Locate the cell with the specified text and output its [x, y] center coordinate. 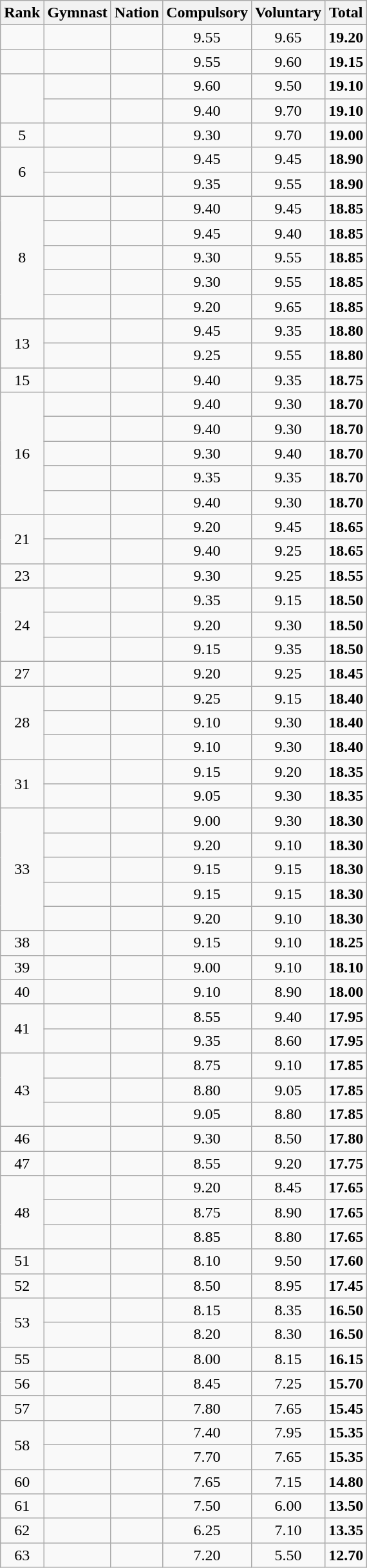
17.60 [346, 1261]
18.00 [346, 992]
7.70 [207, 1457]
14.80 [346, 1481]
58 [22, 1445]
7.20 [207, 1555]
7.25 [288, 1383]
15.45 [346, 1408]
33 [22, 870]
61 [22, 1506]
7.50 [207, 1506]
17.75 [346, 1163]
6.25 [207, 1531]
19.00 [346, 135]
12.70 [346, 1555]
52 [22, 1286]
63 [22, 1555]
18.45 [346, 673]
31 [22, 784]
Voluntary [288, 13]
41 [22, 1028]
19.15 [346, 62]
6 [22, 172]
8.20 [207, 1335]
38 [22, 943]
13.35 [346, 1531]
47 [22, 1163]
18.55 [346, 576]
5.50 [288, 1555]
Rank [22, 13]
8.60 [288, 1041]
8.95 [288, 1286]
Compulsory [207, 13]
15 [22, 380]
18.75 [346, 380]
39 [22, 967]
60 [22, 1481]
8.85 [207, 1237]
17.80 [346, 1139]
13.50 [346, 1506]
6.00 [288, 1506]
7.40 [207, 1432]
18.25 [346, 943]
Total [346, 13]
7.10 [288, 1531]
40 [22, 992]
8.00 [207, 1359]
8.10 [207, 1261]
8.30 [288, 1335]
17.45 [346, 1286]
24 [22, 624]
46 [22, 1139]
43 [22, 1089]
5 [22, 135]
19.20 [346, 37]
7.95 [288, 1432]
8.35 [288, 1310]
7.15 [288, 1481]
48 [22, 1212]
8 [22, 257]
21 [22, 539]
62 [22, 1531]
13 [22, 343]
53 [22, 1322]
15.70 [346, 1383]
55 [22, 1359]
18.10 [346, 967]
23 [22, 576]
16.15 [346, 1359]
28 [22, 722]
56 [22, 1383]
16 [22, 453]
Nation [136, 13]
7.80 [207, 1408]
57 [22, 1408]
27 [22, 673]
51 [22, 1261]
Gymnast [77, 13]
